Pinpoint the cell where the given text exists, returning its (x, y) midpoint coordinate. 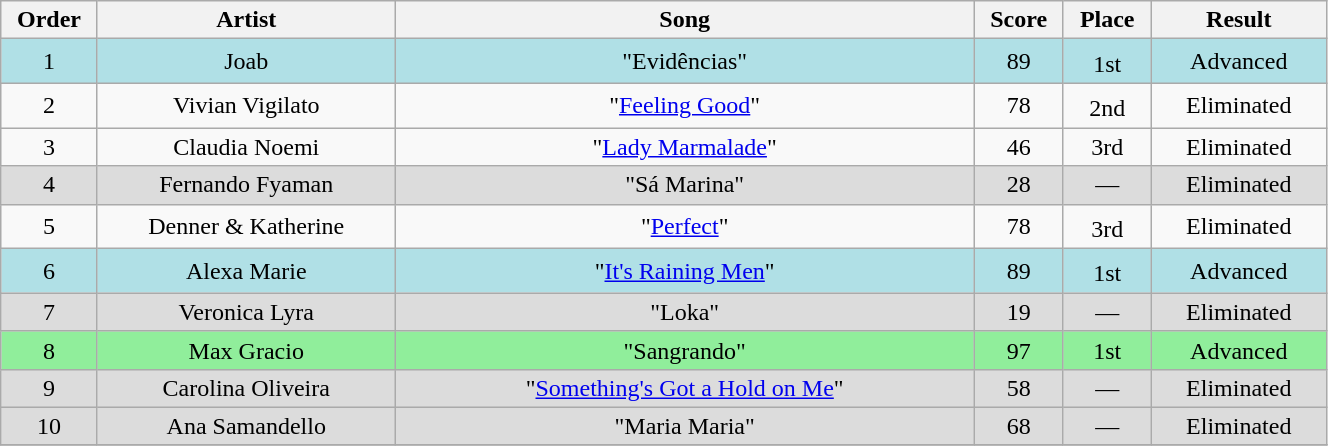
Song (684, 20)
4 (49, 185)
Result (1238, 20)
1 (49, 62)
"Maria Maria" (684, 426)
"Lady Marmalade" (684, 147)
58 (1018, 388)
Claudia Noemi (246, 147)
"Feeling Good" (684, 106)
"It's Raining Men" (684, 272)
Alexa Marie (246, 272)
"Loka" (684, 312)
"Sangrando" (684, 350)
Denner & Katherine (246, 226)
Vivian Vigilato (246, 106)
10 (49, 426)
5 (49, 226)
Veronica Lyra (246, 312)
2nd (1107, 106)
28 (1018, 185)
6 (49, 272)
Ana Samandello (246, 426)
19 (1018, 312)
2 (49, 106)
Joab (246, 62)
Artist (246, 20)
"Sá Marina" (684, 185)
"Something's Got a Hold on Me" (684, 388)
Place (1107, 20)
9 (49, 388)
97 (1018, 350)
3 (49, 147)
Max Gracio (246, 350)
"Perfect" (684, 226)
Order (49, 20)
68 (1018, 426)
"Evidências" (684, 62)
Score (1018, 20)
7 (49, 312)
46 (1018, 147)
8 (49, 350)
Fernando Fyaman (246, 185)
Carolina Oliveira (246, 388)
